Scan for the cell matching the given text and deliver its [X, Y] coordinate at center. 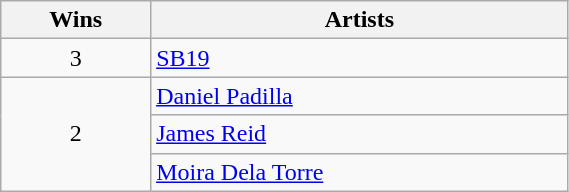
James Reid [360, 134]
Moira Dela Torre [360, 172]
Wins [76, 20]
3 [76, 58]
SB19 [360, 58]
Artists [360, 20]
2 [76, 134]
Daniel Padilla [360, 96]
